From the cell containing the given text, extract its center point as (x, y) coordinate. 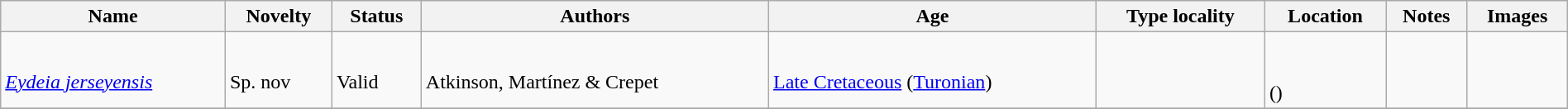
Status (376, 17)
Valid (376, 70)
Notes (1427, 17)
Name (113, 17)
Atkinson, Martínez & Crepet (595, 70)
Novelty (278, 17)
Eydeia jerseyensis (113, 70)
Type locality (1180, 17)
() (1325, 70)
Sp. nov (278, 70)
Images (1517, 17)
Location (1325, 17)
Authors (595, 17)
Late Cretaceous (Turonian) (932, 70)
Age (932, 17)
